For the text-containing cell, return its midpoint in (x, y) coordinate format. 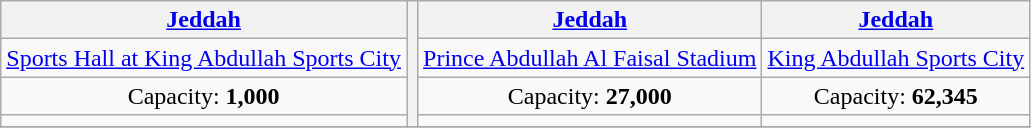
Sports Hall at King Abdullah Sports City (204, 58)
King Abdullah Sports City (896, 58)
Capacity: 1,000 (204, 96)
Capacity: 27,000 (590, 96)
Prince Abdullah Al Faisal Stadium (590, 58)
Capacity: 62,345 (896, 96)
